Output the (X, Y) coordinate of the center of the cell containing the given text.  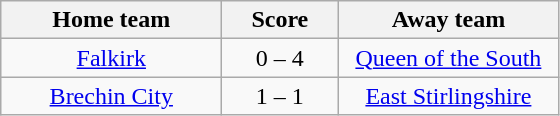
1 – 1 (280, 96)
Falkirk (112, 58)
Away team (448, 20)
Brechin City (112, 96)
East Stirlingshire (448, 96)
Home team (112, 20)
0 – 4 (280, 58)
Queen of the South (448, 58)
Score (280, 20)
